Extract the (X, Y) coordinate from the center of the cell holding the provided text.  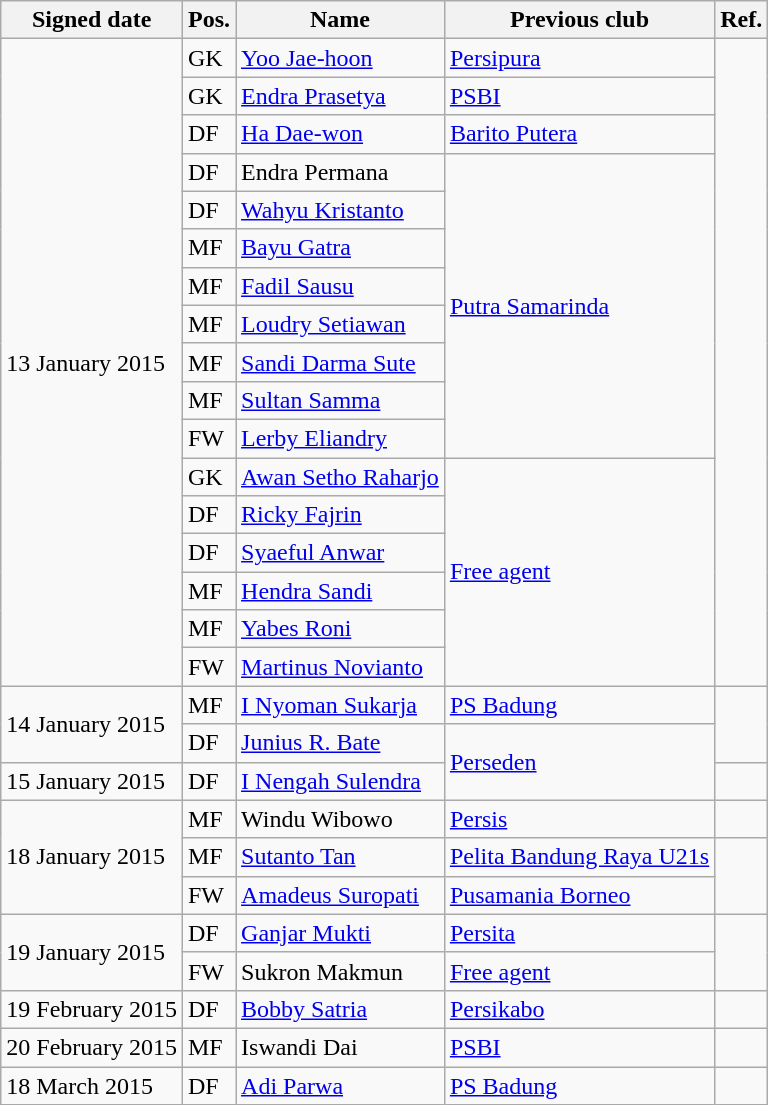
Putra Samarinda (579, 305)
Windu Wibowo (340, 819)
Sandi Darma Sute (340, 362)
Pos. (208, 20)
Signed date (92, 20)
20 February 2015 (92, 1047)
Sukron Makmun (340, 971)
19 January 2015 (92, 952)
Sutanto Tan (340, 857)
Ha Dae-won (340, 134)
Persita (579, 933)
19 February 2015 (92, 1009)
Ganjar Mukti (340, 933)
14 January 2015 (92, 724)
Hendra Sandi (340, 591)
Bobby Satria (340, 1009)
Ref. (742, 20)
13 January 2015 (92, 362)
Sultan Samma (340, 400)
Lerby Eliandry (340, 438)
Persipura (579, 58)
Junius R. Bate (340, 743)
I Nengah Sulendra (340, 781)
Barito Putera (579, 134)
Endra Prasetya (340, 96)
Persikabo (579, 1009)
18 January 2015 (92, 857)
Martinus Novianto (340, 667)
Amadeus Suropati (340, 895)
Bayu Gatra (340, 248)
Name (340, 20)
Previous club (579, 20)
Endra Permana (340, 172)
18 March 2015 (92, 1085)
Awan Setho Raharjo (340, 477)
Iswandi Dai (340, 1047)
Loudry Setiawan (340, 324)
Pelita Bandung Raya U21s (579, 857)
Ricky Fajrin (340, 515)
Persis (579, 819)
Yabes Roni (340, 629)
Syaeful Anwar (340, 553)
Adi Parwa (340, 1085)
Yoo Jae-hoon (340, 58)
I Nyoman Sukarja (340, 705)
15 January 2015 (92, 781)
Fadil Sausu (340, 286)
Perseden (579, 762)
Pusamania Borneo (579, 895)
Wahyu Kristanto (340, 210)
